Locate the cell with the specified text and output its (X, Y) center coordinate. 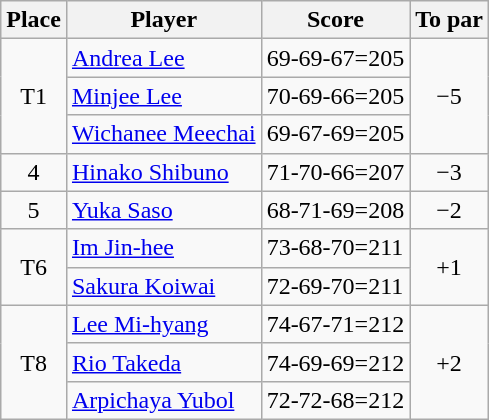
+2 (450, 362)
74-69-69=212 (336, 362)
Wichanee Meechai (164, 134)
−3 (450, 172)
T6 (34, 267)
T1 (34, 96)
Hinako Shibuno (164, 172)
71-70-66=207 (336, 172)
Score (336, 20)
T8 (34, 362)
Sakura Koiwai (164, 286)
70-69-66=205 (336, 96)
4 (34, 172)
Im Jin-hee (164, 248)
Minjee Lee (164, 96)
Rio Takeda (164, 362)
Lee Mi-hyang (164, 324)
Place (34, 20)
Andrea Lee (164, 58)
Arpichaya Yubol (164, 400)
69-69-67=205 (336, 58)
5 (34, 210)
74-67-71=212 (336, 324)
Yuka Saso (164, 210)
69-67-69=205 (336, 134)
Player (164, 20)
72-72-68=212 (336, 400)
+1 (450, 267)
68-71-69=208 (336, 210)
−5 (450, 96)
To par (450, 20)
72-69-70=211 (336, 286)
−2 (450, 210)
73-68-70=211 (336, 248)
